Pinpoint the cell where the given text exists, returning its (X, Y) midpoint coordinate. 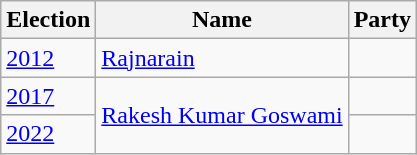
Rakesh Kumar Goswami (222, 115)
2012 (48, 58)
Party (382, 20)
Election (48, 20)
Rajnarain (222, 58)
Name (222, 20)
2022 (48, 134)
2017 (48, 96)
